Determine the (x, y) coordinate at the center of the cell enclosing the given text.  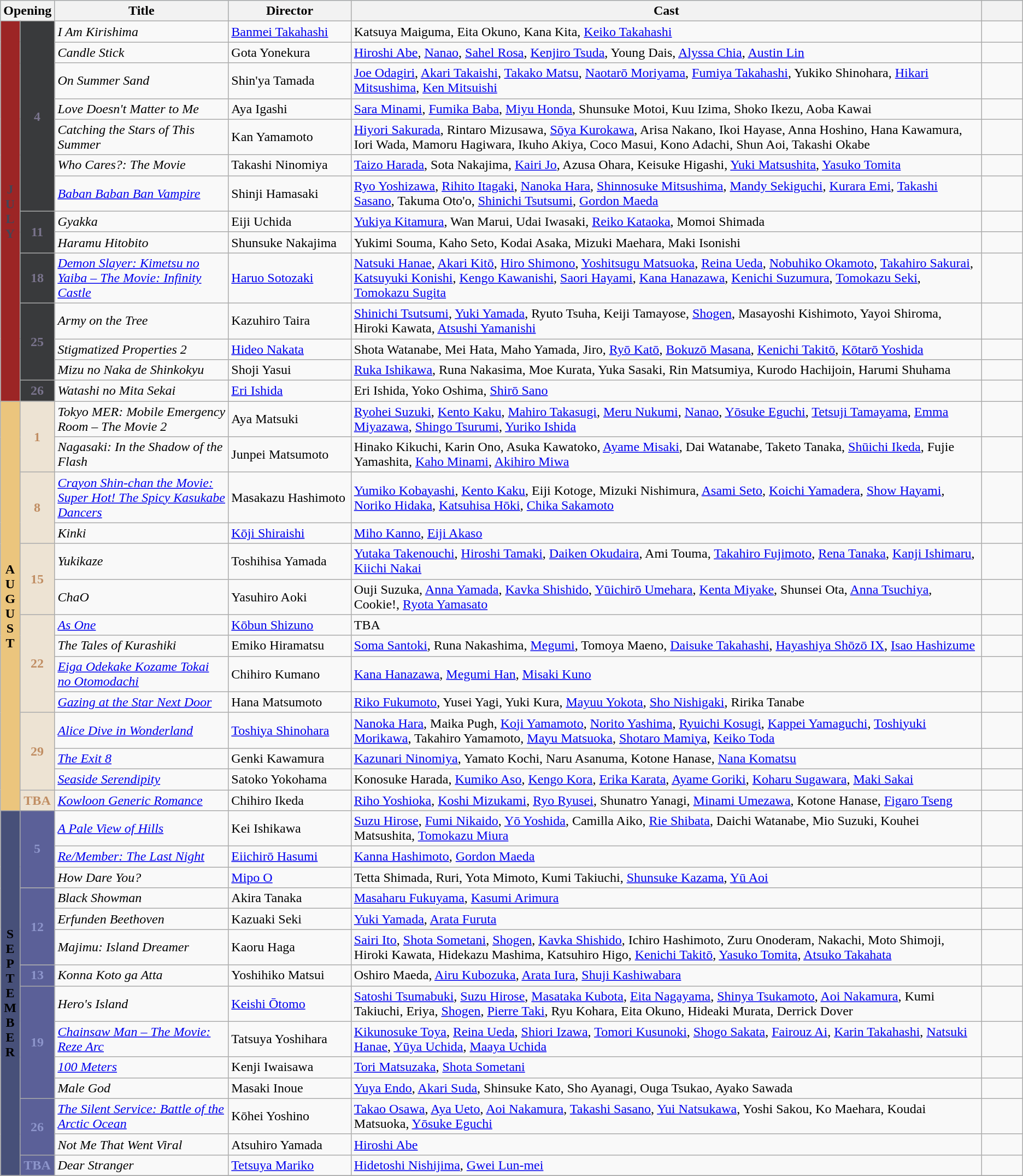
Haramu Hitobito (142, 242)
Shota Watanabe, Mei Hata, Maho Yamada, Jiro, Ryō Katō, Bokuzō Masana, Kenichi Takitō, Kōtarō Yoshida (666, 349)
Riho Yoshioka, Koshi Mizukami, Ryo Ryusei, Shunatro Yanagi, Minami Umezawa, Kotone Hanase, Figaro Tseng (666, 800)
The Exit 8 (142, 758)
Yutaka Takenouchi, Hiroshi Tamaki, Daiken Okudaira, Ami Touma, Takahiro Fujimoto, Rena Tanaka, Kanji Ishimaru, Kiichi Nakai (666, 561)
Gyakka (142, 221)
Demon Slayer: Kimetsu no Yaiba – The Movie: Infinity Castle (142, 278)
Aya Igashi (290, 109)
Kōji Shiraishi (290, 533)
Yasuhiro Aoki (290, 597)
Kaoru Haga (290, 947)
Catching the Stars of This Summer (142, 137)
Erfunden Beethoven (142, 919)
Atsuhiro Yamada (290, 1144)
Yuki Yamada, Arata Furuta (666, 919)
4 (37, 116)
8 (37, 508)
Hero's Island (142, 1004)
A Pale View of Hills (142, 829)
Majimu: Island Dreamer (142, 947)
Akira Tanaka (290, 898)
Konosuke Harada, Kumiko Aso, Kengo Kora, Erika Karata, Ayame Goriki, Koharu Sugawara, Maki Sakai (666, 779)
As One (142, 625)
Shin'ya Tamada (290, 81)
13 (37, 975)
100 Meters (142, 1067)
Mipo O (290, 877)
Kinki (142, 533)
Ryohei Suzuki, Kento Kaku, Mahiro Takasugi, Meru Nukumi, Nanao, Yōsuke Eguchi, Tetsuji Tamayama, Emma Miyazawa, Shingo Tsurumi, Yuriko Ishida (666, 419)
Takashi Ninomiya (290, 165)
Sara Minami, Fumika Baba, Miyu Honda, Shunsuke Motoi, Kuu Izima, Shoko Ikezu, Aoba Kawai (666, 109)
Nagasaki: In the Shadow of the Flash (142, 455)
Chainsaw Man – The Movie: Reze Arc (142, 1039)
1 (37, 437)
Emiko Hiramatsu (290, 646)
Yoshihiko Matsui (290, 975)
Kowloon Generic Romance (142, 800)
Tatsuya Yoshihara (290, 1039)
Seaside Serendipity (142, 779)
Yukiya Kitamura, Wan Marui, Udai Iwasaki, Reiko Kataoka, Momoi Shimada (666, 221)
Hiroshi Abe, Nanao, Sahel Rosa, Kenjiro Tsuda, Young Dais, Alyssa Chia, Austin Lin (666, 52)
22 (37, 664)
Ouji Suzuka, Anna Yamada, Kavka Shishido, Yūichirō Umehara, Kenta Miyake, Shunsei Ota, Anna Tsuchiya, Cookie!, Ryota Yamasato (666, 597)
Masaharu Fukuyama, Kasumi Arimura (666, 898)
Hideo Nakata (290, 349)
Kenji Iwaisawa (290, 1067)
Tori Matsuzaka, Shota Sometani (666, 1067)
Suzu Hirose, Fumi Nikaido, Yō Yoshida, Camilla Aiko, Rie Shibata, Daichi Watanabe, Mio Suzuki, Kouhei Matsushita, Tomokazu Miura (666, 829)
I Am Kirishima (142, 32)
Banmei Takahashi (290, 32)
Shunsuke Nakajima (290, 242)
Tetta Shimada, Ruri, Yota Mimoto, Kumi Takiuchi, Shunsuke Kazama, Yū Aoi (666, 877)
Alice Dive in Wonderland (142, 730)
Shinji Hamasaki (290, 194)
Toshiya Shinohara (290, 730)
Love Doesn't Matter to Me (142, 109)
Chihiro Kumano (290, 674)
Yukikaze (142, 561)
Eri Ishida, Yoko Oshima, Shirō Sano (666, 391)
Yukimi Souma, Kaho Seto, Kodai Asaka, Mizuki Maehara, Maki Isonishi (666, 242)
Crayon Shin-chan the Movie: Super Hot! The Spicy Kasukabe Dancers (142, 498)
Male God (142, 1088)
Yuya Endo, Akari Suda, Shinsuke Kato, Sho Ayanagi, Ouga Tsukao, Ayako Sawada (666, 1088)
Eiji Uchida (290, 221)
SEPTEMBER (10, 993)
Masakazu Hashimoto (290, 498)
Ruka Ishikawa, Runa Nakasima, Moe Kurata, Yuka Sasaki, Rin Matsumiya, Kurodo Hachijoin, Harumi Shuhama (666, 370)
11 (37, 232)
Taizo Harada, Sota Nakajima, Kairi Jo, Azusa Ohara, Keisuke Higashi, Yuki Matsushita, Yasuko Tomita (666, 165)
Kana Hanazawa, Megumi Han, Misaki Kuno (666, 674)
Eiga Odekake Kozame Tokai no Otomodachi (142, 674)
Eiichirō Hasumi (290, 857)
Tokyo MER: Mobile Emergency Room – The Movie 2 (142, 419)
Aya Matsuki (290, 419)
Dear Stranger (142, 1165)
Shoji Yasui (290, 370)
Kazuaki Seki (290, 919)
12 (37, 926)
Kikunosuke Toya, Reina Ueda, Shiori Izawa, Tomori Kusunoki, Shogo Sakata, Fairouz Ai, Karin Takahashi, Natsuki Hanae, Yūya Uchida, Maaya Uchida (666, 1039)
Keishi Ōtomo (290, 1004)
Katsuya Maiguma, Eita Okuno, Kana Kita, Keiko Takahashi (666, 32)
19 (37, 1042)
Soma Santoki, Runa Nakashima, Megumi, Tomoya Maeno, Daisuke Takahashi, Hayashiya Shōzō IX, Isao Hashizume (666, 646)
Stigmatized Properties 2 (142, 349)
15 (37, 579)
Joe Odagiri, Akari Takaishi, Takako Matsu, Naotarō Moriyama, Fumiya Takahashi, Yukiko Shinohara, Hikari Mitsushima, Ken Mitsuishi (666, 81)
Yumiko Kobayashi, Kento Kaku, Eiji Kotoge, Mizuki Nishimura, Asami Seto, Koichi Yamadera, Show Hayami, Noriko Hidaka, Katsuhisa Hōki, Chika Sakamoto (666, 498)
18 (37, 278)
Gazing at the Star Next Door (142, 702)
Hinako Kikuchi, Karin Ono, Asuka Kawatoko, Ayame Misaki, Dai Watanabe, Taketo Tanaka, Shūichi Ikeda, Fujie Yamashita, Kaho Minami, Akihiro Miwa (666, 455)
Who Cares?: The Movie (142, 165)
Eri Ishida (290, 391)
Toshihisa Yamada (290, 561)
Baban Baban Ban Vampire (142, 194)
Shinichi Tsutsumi, Yuki Yamada, Ryuto Tsuha, Keiji Tamayose, Shogen, Masayoshi Kishimoto, Yayoi Shiroma, Hiroki Kawata, Atsushi Yamanishi (666, 320)
Takao Osawa, Aya Ueto, Aoi Nakamura, Takashi Sasano, Yui Natsukawa, Yoshi Sakou, Ko Maehara, Koudai Matsuoka, Yōsuke Eguchi (666, 1116)
Mizu no Naka de Shinkokyu (142, 370)
Black Showman (142, 898)
25 (37, 341)
Hiroshi Abe (666, 1144)
5 (37, 850)
Kōhei Yoshino (290, 1116)
Miho Kanno, Eiji Akaso (666, 533)
Satoko Yokohama (290, 779)
On Summer Sand (142, 81)
Director (290, 11)
The Tales of Kurashiki (142, 646)
Cast (666, 11)
AUGUST (10, 606)
Junpei Matsumoto (290, 455)
Kanna Hashimoto, Gordon Maeda (666, 857)
Kōbun Shizuno (290, 625)
Re/Member: The Last Night (142, 857)
JULY (10, 211)
Kazunari Ninomiya, Yamato Kochi, Naru Asanuma, Kotone Hanase, Nana Komatsu (666, 758)
Title (142, 11)
Opening (27, 11)
How Dare You? (142, 877)
Army on the Tree (142, 320)
Kazuhiro Taira (290, 320)
Chihiro Ikeda (290, 800)
Watashi no Mita Sekai (142, 391)
ChaO (142, 597)
Haruo Sotozaki (290, 278)
Not Me That Went Viral (142, 1144)
The Silent Service: Battle of the Arctic Ocean (142, 1116)
Riko Fukumoto, Yusei Yagi, Yuki Kura, Mayuu Yokota, Sho Nishigaki, Ririka Tanabe (666, 702)
Hana Matsumoto (290, 702)
Oshiro Maeda, Airu Kubozuka, Arata Iura, Shuji Kashiwabara (666, 975)
Masaki Inoue (290, 1088)
Kei Ishikawa (290, 829)
Konna Koto ga Atta (142, 975)
Candle Stick (142, 52)
Tetsuya Mariko (290, 1165)
Genki Kawamura (290, 758)
Gota Yonekura (290, 52)
29 (37, 751)
Hidetoshi Nishijima, Gwei Lun-mei (666, 1165)
Kan Yamamoto (290, 137)
